Pinpoint the cell where the given text exists, returning its [X, Y] midpoint coordinate. 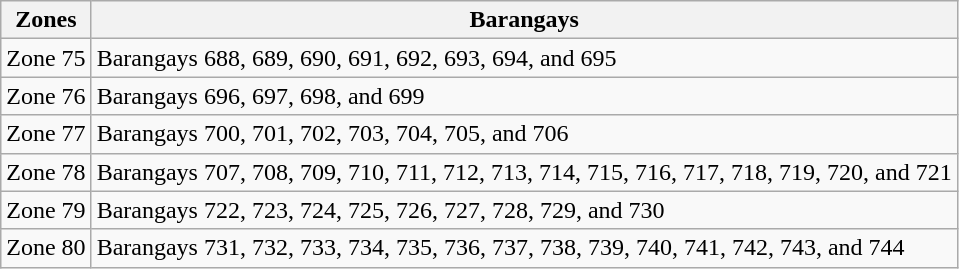
Barangays [524, 20]
Zone 80 [46, 248]
Barangays 722, 723, 724, 725, 726, 727, 728, 729, and 730 [524, 210]
Zone 77 [46, 134]
Barangays 731, 732, 733, 734, 735, 736, 737, 738, 739, 740, 741, 742, 743, and 744 [524, 248]
Barangays 688, 689, 690, 691, 692, 693, 694, and 695 [524, 58]
Barangays 700, 701, 702, 703, 704, 705, and 706 [524, 134]
Barangays 707, 708, 709, 710, 711, 712, 713, 714, 715, 716, 717, 718, 719, 720, and 721 [524, 172]
Zone 76 [46, 96]
Zone 79 [46, 210]
Barangays 696, 697, 698, and 699 [524, 96]
Zone 78 [46, 172]
Zone 75 [46, 58]
Zones [46, 20]
